Pinpoint the cell where the given text exists, returning its (X, Y) midpoint coordinate. 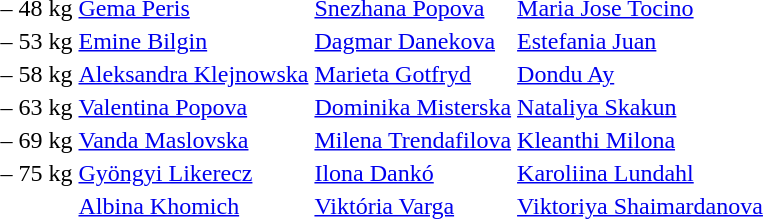
Milena Trendafilova (413, 140)
Valentina Popova (194, 107)
Emine Bilgin (194, 41)
Marieta Gotfryd (413, 74)
Dagmar Danekova (413, 41)
Ilona Dankó (413, 173)
Aleksandra Klejnowska (194, 74)
Vanda Maslovska (194, 140)
Dominika Misterska (413, 107)
Gyöngyi Likerecz (194, 173)
